Return the [x, y] coordinate for the center point of the cell that contains the specified text.  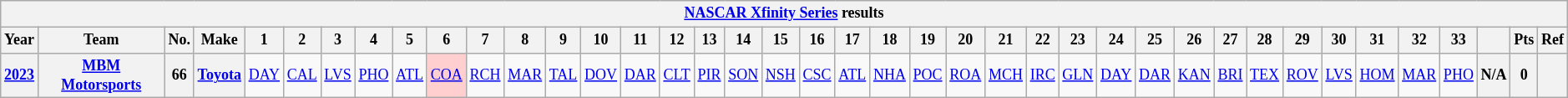
2023 [20, 75]
29 [1302, 40]
NSH [780, 75]
30 [1339, 40]
RCH [485, 75]
10 [601, 40]
19 [928, 40]
7 [485, 40]
Team [101, 40]
31 [1378, 40]
66 [179, 75]
CLT [676, 75]
CSC [817, 75]
8 [525, 40]
ROA [965, 75]
TAL [563, 75]
CAL [302, 75]
13 [710, 40]
Pts [1525, 40]
0 [1525, 75]
MCH [1006, 75]
Year [20, 40]
2 [302, 40]
5 [410, 40]
9 [563, 40]
4 [374, 40]
14 [743, 40]
18 [890, 40]
6 [446, 40]
BRI [1231, 75]
23 [1078, 40]
SON [743, 75]
Toyota [219, 75]
26 [1194, 40]
Ref [1553, 40]
27 [1231, 40]
28 [1265, 40]
TEX [1265, 75]
N/A [1494, 75]
COA [446, 75]
21 [1006, 40]
NHA [890, 75]
11 [640, 40]
22 [1042, 40]
HOM [1378, 75]
32 [1419, 40]
KAN [1194, 75]
17 [852, 40]
12 [676, 40]
Make [219, 40]
33 [1459, 40]
15 [780, 40]
1 [264, 40]
25 [1156, 40]
NASCAR Xfinity Series results [784, 13]
No. [179, 40]
DOV [601, 75]
16 [817, 40]
IRC [1042, 75]
ROV [1302, 75]
MBM Motorsports [101, 75]
20 [965, 40]
POC [928, 75]
24 [1116, 40]
3 [337, 40]
PIR [710, 75]
GLN [1078, 75]
